Extract the (X, Y) coordinate from the center of the cell holding the provided text.  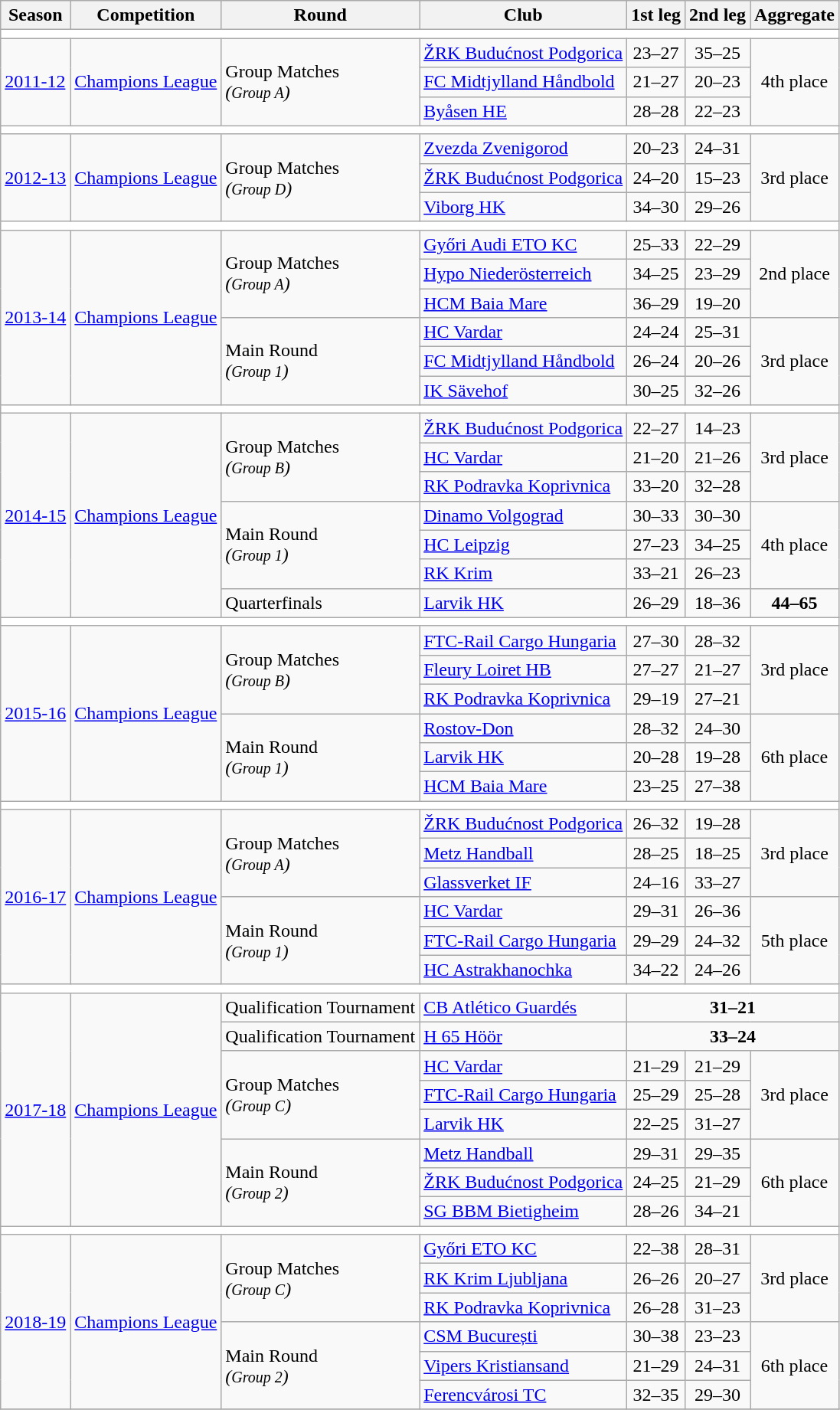
26–28 (656, 1307)
14–23 (717, 428)
36–29 (656, 303)
Quarterfinals (320, 603)
34–30 (656, 207)
Group Matches(Group D) (320, 178)
Byåsen HE (524, 111)
26–36 (717, 911)
22–23 (717, 111)
20–26 (717, 361)
31–23 (717, 1307)
2nd leg (717, 15)
RK Krim (524, 574)
27–23 (656, 545)
25–31 (717, 332)
33–21 (656, 574)
28–25 (656, 853)
33–27 (717, 882)
24–25 (656, 1183)
Fleury Loiret HB (524, 669)
22–29 (717, 244)
28–26 (656, 1212)
25–28 (717, 1094)
RK Krim Ljubljana (524, 1278)
26–23 (717, 574)
30–25 (656, 391)
H 65 Höör (524, 1036)
23–27 (656, 53)
26–29 (656, 603)
21–20 (656, 457)
Vipers Kristiansand (524, 1366)
30–33 (656, 515)
27–38 (717, 787)
29–19 (656, 698)
24–32 (717, 941)
SG BBM Bietigheim (524, 1212)
19–20 (717, 303)
25–29 (656, 1094)
21–26 (717, 457)
33–24 (734, 1036)
2013-14 (35, 317)
Season (35, 15)
CSM București (524, 1336)
29–26 (717, 207)
2012-13 (35, 178)
26–24 (656, 361)
34–21 (717, 1212)
35–25 (717, 53)
CB Atlético Guardés (524, 1007)
Competition (145, 15)
26–26 (656, 1278)
2017-18 (35, 1109)
Rostov-Don (524, 728)
24–24 (656, 332)
44–65 (795, 603)
Dinamo Volgograd (524, 515)
22–38 (656, 1249)
5th place (795, 941)
18–25 (717, 853)
27–27 (656, 669)
29–30 (717, 1395)
2016-17 (35, 897)
20–27 (717, 1278)
18–36 (717, 603)
33–20 (656, 486)
23–23 (717, 1336)
24–26 (717, 970)
HC Astrakhanochka (524, 970)
HC Leipzig (524, 545)
32–26 (717, 391)
25–33 (656, 244)
32–35 (656, 1395)
30–38 (656, 1336)
28–28 (656, 111)
1st leg (656, 15)
Viborg HK (524, 207)
31–21 (734, 1007)
24–20 (656, 178)
2014-15 (35, 515)
15–23 (717, 178)
Round (320, 15)
23–25 (656, 787)
2011-12 (35, 82)
23–29 (717, 273)
Győri ETO KC (524, 1249)
34–22 (656, 970)
Ferencvárosi TC (524, 1395)
20–28 (656, 757)
Győri Audi ETO KC (524, 244)
IK Sävehof (524, 391)
22–27 (656, 428)
30–30 (717, 515)
24–16 (656, 882)
29–35 (717, 1153)
2015-16 (35, 713)
28–31 (717, 1249)
2nd place (795, 273)
27–30 (656, 640)
Zvezda Zvenigorod (524, 149)
26–32 (656, 824)
22–25 (656, 1124)
2018-19 (35, 1322)
Aggregate (795, 15)
24–30 (717, 728)
27–21 (717, 698)
Hypo Niederösterreich (524, 273)
Club (524, 15)
32–28 (717, 486)
29–29 (656, 941)
Glassverket IF (524, 882)
31–27 (717, 1124)
